Capture the cell that displays the provided text and extract its (X, Y) central coordinate. 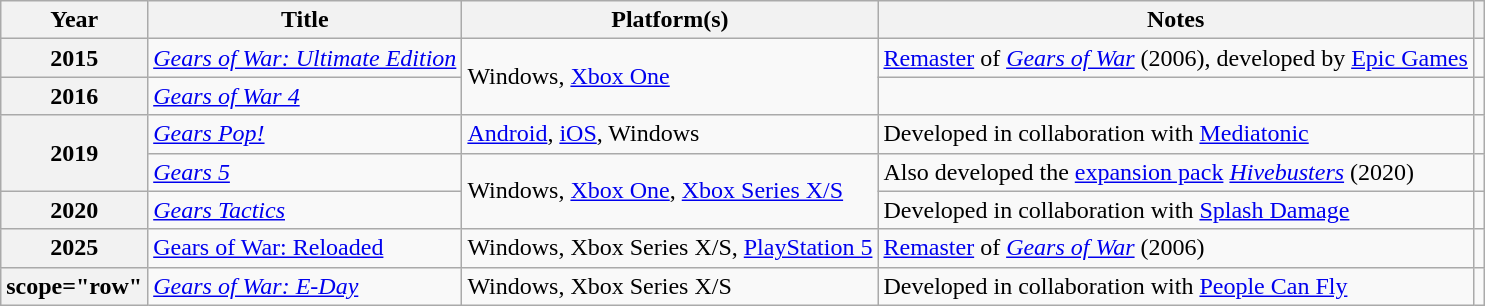
2025 (74, 248)
Gears Tactics (305, 210)
Platform(s) (670, 20)
2016 (74, 96)
Remaster of Gears of War (2006), developed by Epic Games (1176, 58)
Gears of War: Reloaded (305, 248)
Windows, Xbox One (670, 77)
2019 (74, 153)
Android, iOS, Windows (670, 134)
Developed in collaboration with Splash Damage (1176, 210)
Gears of War: E-Day (305, 286)
Title (305, 20)
Gears of War: Ultimate Edition (305, 58)
scope="row" (74, 286)
Also developed the expansion pack Hivebusters (2020) (1176, 172)
Developed in collaboration with Mediatonic (1176, 134)
Gears Pop! (305, 134)
2015 (74, 58)
Developed in collaboration with People Can Fly (1176, 286)
Year (74, 20)
Windows, Xbox One, Xbox Series X/S (670, 191)
Gears 5 (305, 172)
Gears of War 4 (305, 96)
Windows, Xbox Series X/S (670, 286)
Notes (1176, 20)
Remaster of Gears of War (2006) (1176, 248)
Windows, Xbox Series X/S, PlayStation 5 (670, 248)
2020 (74, 210)
